Detect which cell encompasses the target text, then output its [x, y] center coordinate. 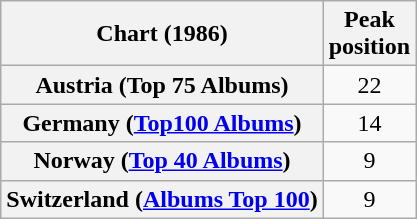
Switzerland (Albums Top 100) [162, 199]
Peakposition [369, 34]
14 [369, 123]
Austria (Top 75 Albums) [162, 85]
Norway (Top 40 Albums) [162, 161]
Germany (Top100 Albums) [162, 123]
Chart (1986) [162, 34]
22 [369, 85]
